Pinpoint the cell where the given text exists, returning its (X, Y) midpoint coordinate. 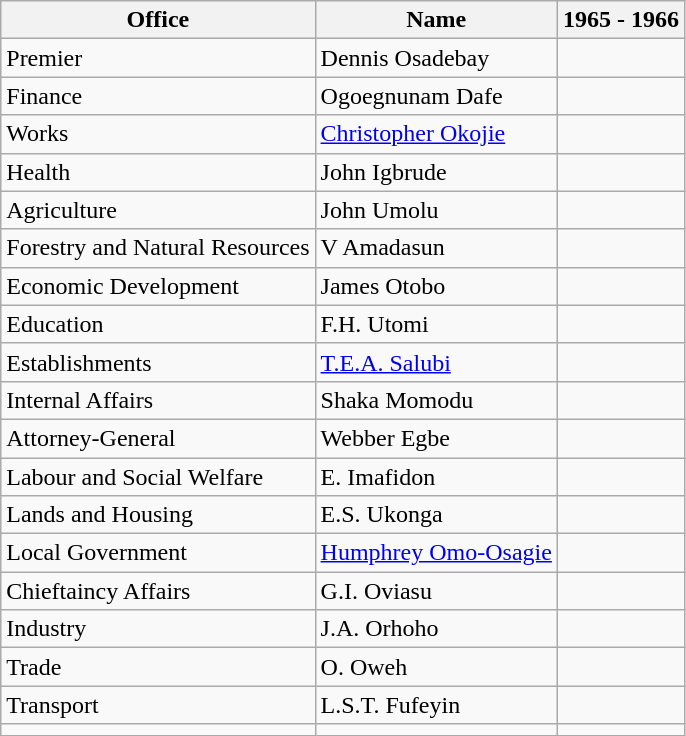
Name (436, 20)
John Igbrude (436, 172)
Finance (158, 96)
G.I. Oviasu (436, 591)
V Amadasun (436, 248)
Transport (158, 705)
Agriculture (158, 210)
Lands and Housing (158, 515)
Chieftaincy Affairs (158, 591)
John Umolu (436, 210)
Works (158, 134)
Forestry and Natural Resources (158, 248)
Webber Egbe (436, 438)
E.S. Ukonga (436, 515)
Office (158, 20)
Shaka Momodu (436, 400)
Internal Affairs (158, 400)
Education (158, 324)
Premier (158, 58)
J.A. Orhoho (436, 629)
Local Government (158, 553)
Establishments (158, 362)
T.E.A. Salubi (436, 362)
Christopher Okojie (436, 134)
Ogoegnunam Dafe (436, 96)
F.H. Utomi (436, 324)
Industry (158, 629)
Economic Development (158, 286)
Humphrey Omo-Osagie (436, 553)
Health (158, 172)
Labour and Social Welfare (158, 477)
James Otobo (436, 286)
1965 - 1966 (620, 20)
O. Oweh (436, 667)
Attorney-General (158, 438)
Dennis Osadebay (436, 58)
L.S.T. Fufeyin (436, 705)
Trade (158, 667)
E. Imafidon (436, 477)
